Pinpoint the cell where the given text exists, returning its [X, Y] midpoint coordinate. 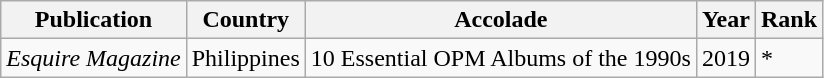
Accolade [500, 20]
Rank [788, 20]
Philippines [246, 58]
Country [246, 20]
* [788, 58]
Esquire Magazine [94, 58]
2019 [726, 58]
Year [726, 20]
10 Essential OPM Albums of the 1990s [500, 58]
Publication [94, 20]
